Search for the cell housing the specified text and yield its (x, y) center coordinate. 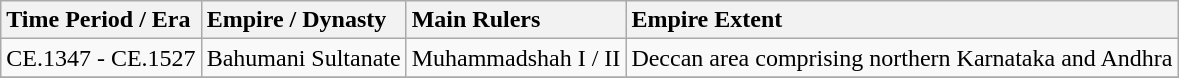
Deccan area comprising northern Karnataka and Andhra (902, 58)
Empire / Dynasty (304, 20)
CE.1347 - CE.1527 (101, 58)
Main Rulers (516, 20)
Time Period / Era (101, 20)
Empire Extent (902, 20)
Bahumani Sultanate (304, 58)
Muhammadshah I / II (516, 58)
